Extract the (x, y) coordinate from the center of the cell holding the provided text.  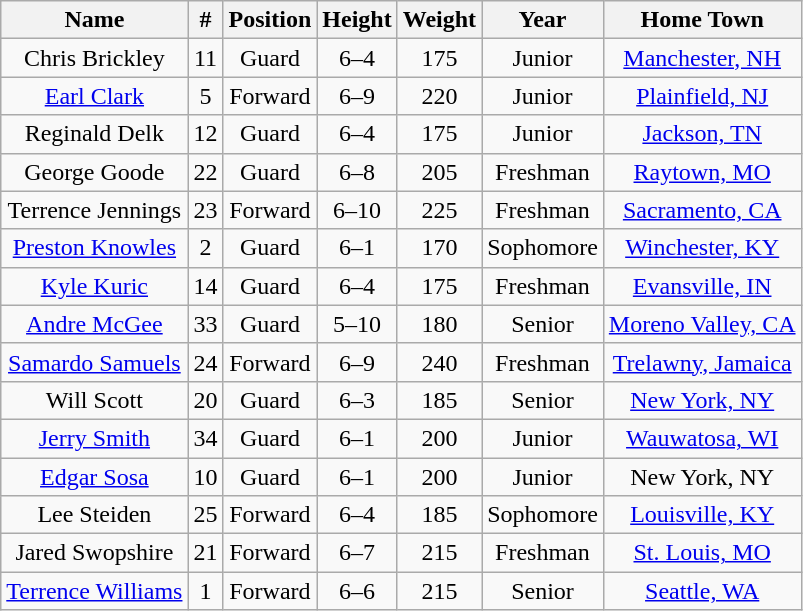
11 (206, 58)
Jared Swopshire (94, 553)
2 (206, 248)
Manchester, NH (702, 58)
Lee Steiden (94, 515)
205 (439, 172)
6–3 (357, 400)
Name (94, 20)
# (206, 20)
240 (439, 362)
21 (206, 553)
George Goode (94, 172)
Height (357, 20)
Samardo Samuels (94, 362)
Edgar Sosa (94, 477)
Andre McGee (94, 324)
Jerry Smith (94, 438)
St. Louis, MO (702, 553)
6–7 (357, 553)
Terrence Williams (94, 591)
Preston Knowles (94, 248)
Year (543, 20)
Sacramento, CA (702, 210)
Chris Brickley (94, 58)
Will Scott (94, 400)
22 (206, 172)
220 (439, 96)
Kyle Kuric (94, 286)
12 (206, 134)
Earl Clark (94, 96)
Seattle, WA (702, 591)
225 (439, 210)
Winchester, KY (702, 248)
Wauwatosa, WI (702, 438)
Terrence Jennings (94, 210)
Weight (439, 20)
Raytown, MO (702, 172)
Trelawny, Jamaica (702, 362)
6–10 (357, 210)
Home Town (702, 20)
6–6 (357, 591)
5 (206, 96)
23 (206, 210)
Louisville, KY (702, 515)
180 (439, 324)
5–10 (357, 324)
33 (206, 324)
Evansville, IN (702, 286)
Moreno Valley, CA (702, 324)
24 (206, 362)
Reginald Delk (94, 134)
Plainfield, NJ (702, 96)
6–8 (357, 172)
Position (270, 20)
34 (206, 438)
1 (206, 591)
25 (206, 515)
Jackson, TN (702, 134)
10 (206, 477)
170 (439, 248)
20 (206, 400)
14 (206, 286)
